Output the [x, y] coordinate of the center of the cell containing the given text.  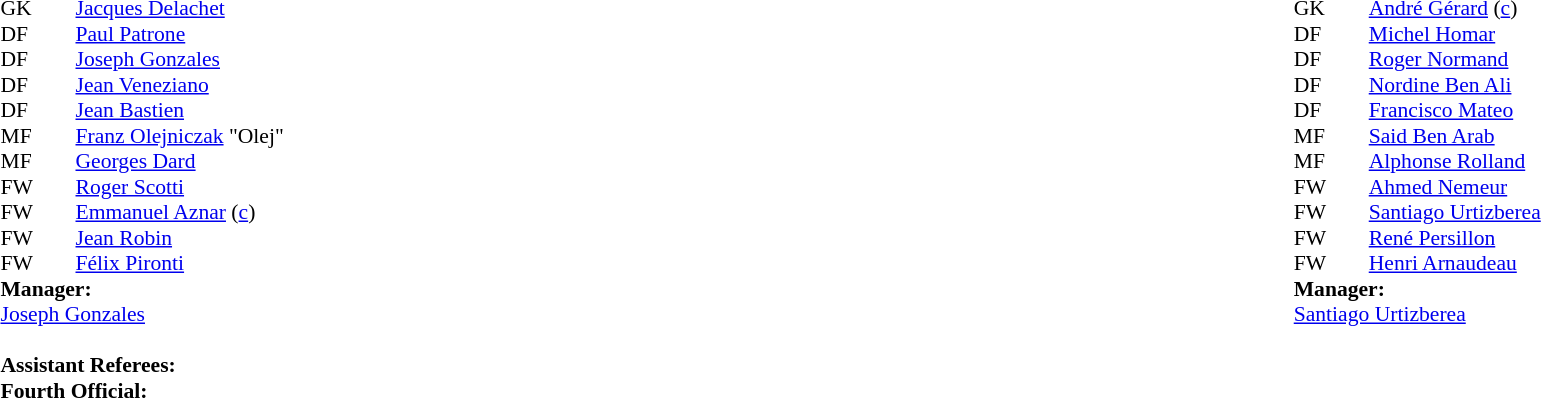
Roger Normand [1455, 59]
Joseph Gonzales [180, 59]
Jean Robin [180, 238]
Michel Homar [1455, 34]
Paul Patrone [180, 34]
Ahmed Nemeur [1455, 187]
Henri Arnaudeau [1455, 263]
Franz Olejniczak "Olej" [180, 136]
René Persillon [1455, 238]
Francisco Mateo [1455, 111]
Nordine Ben Ali [1455, 85]
Félix Pironti [180, 263]
Georges Dard [180, 161]
Roger Scotti [180, 187]
Said Ben Arab [1455, 136]
Jean Bastien [180, 111]
Emmanuel Aznar (c) [180, 213]
Jean Veneziano [180, 85]
Alphonse Rolland [1455, 161]
